Scan for the cell matching the given text and deliver its (X, Y) coordinate at center. 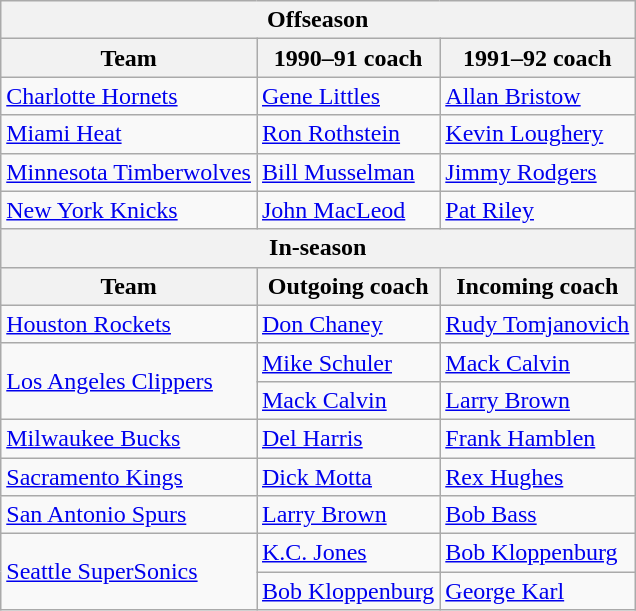
Incoming coach (538, 286)
Minnesota Timberwolves (129, 172)
New York Knicks (129, 210)
George Karl (538, 591)
Don Chaney (348, 324)
K.C. Jones (348, 553)
Miami Heat (129, 134)
Outgoing coach (348, 286)
Seattle SuperSonics (129, 572)
Frank Hamblen (538, 438)
Los Angeles Clippers (129, 381)
Rex Hughes (538, 477)
Sacramento Kings (129, 477)
Gene Littles (348, 96)
Allan Bristow (538, 96)
Rudy Tomjanovich (538, 324)
San Antonio Spurs (129, 515)
Offseason (318, 20)
Milwaukee Bucks (129, 438)
Kevin Loughery (538, 134)
1991–92 coach (538, 58)
John MacLeod (348, 210)
Pat Riley (538, 210)
Bill Musselman (348, 172)
In-season (318, 248)
Del Harris (348, 438)
Bob Bass (538, 515)
1990–91 coach (348, 58)
Houston Rockets (129, 324)
Dick Motta (348, 477)
Mike Schuler (348, 362)
Jimmy Rodgers (538, 172)
Ron Rothstein (348, 134)
Charlotte Hornets (129, 96)
